From the cell containing the given text, extract its center point as [X, Y] coordinate. 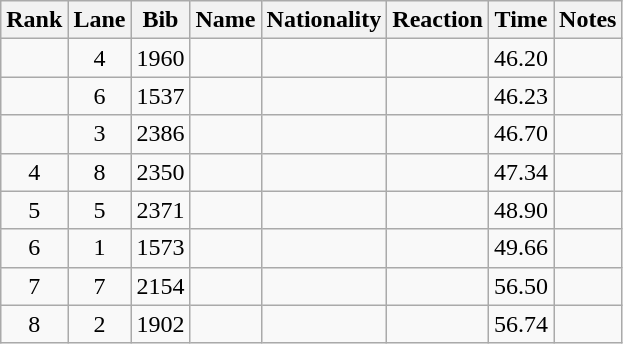
56.50 [520, 286]
Bib [160, 20]
2 [100, 324]
2350 [160, 172]
49.66 [520, 248]
2154 [160, 286]
1960 [160, 58]
46.70 [520, 134]
1 [100, 248]
Name [226, 20]
46.20 [520, 58]
2386 [160, 134]
Nationality [324, 20]
3 [100, 134]
2371 [160, 210]
1902 [160, 324]
56.74 [520, 324]
Notes [588, 20]
1573 [160, 248]
Lane [100, 20]
47.34 [520, 172]
1537 [160, 96]
Rank [34, 20]
48.90 [520, 210]
46.23 [520, 96]
Reaction [438, 20]
Time [520, 20]
